Scan for the cell matching the given text and deliver its [x, y] coordinate at center. 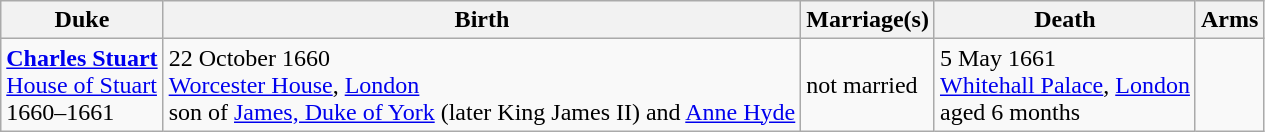
Charles StuartHouse of Stuart1660–1661 [82, 85]
Arms [1229, 20]
not married [868, 85]
Birth [482, 20]
5 May 1661Whitehall Palace, Londonaged 6 months [1064, 85]
Marriage(s) [868, 20]
Duke [82, 20]
Death [1064, 20]
22 October 1660Worcester House, Londonson of James, Duke of York (later King James II) and Anne Hyde [482, 85]
